Output the [x, y] coordinate of the center of the cell containing the given text.  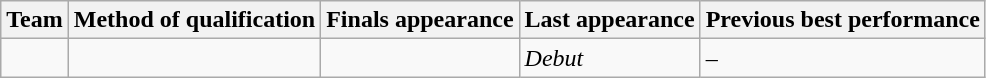
Last appearance [610, 20]
Team [35, 20]
– [842, 58]
Previous best performance [842, 20]
Method of qualification [194, 20]
Finals appearance [420, 20]
Debut [610, 58]
